Locate the cell with the specified text and output its (x, y) center coordinate. 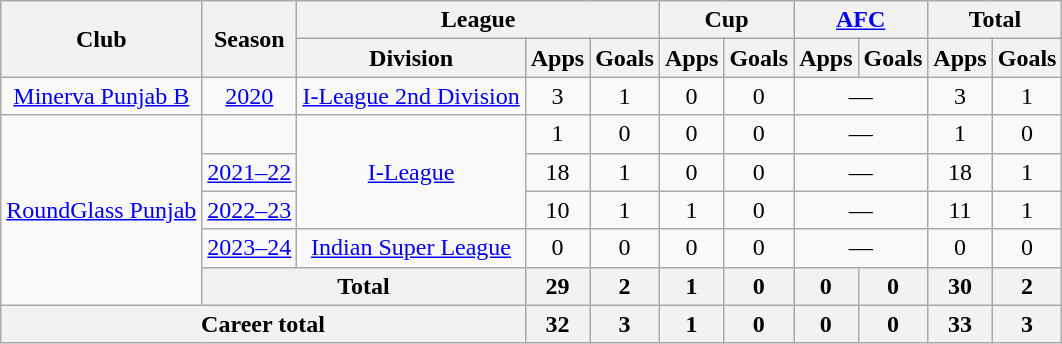
Division (411, 58)
2021–22 (250, 172)
2020 (250, 96)
I-League 2nd Division (411, 96)
Minerva Punjab B (102, 96)
11 (960, 210)
2022–23 (250, 210)
33 (960, 324)
Season (250, 39)
32 (557, 324)
30 (960, 286)
10 (557, 210)
I-League (411, 172)
2023–24 (250, 248)
Indian Super League (411, 248)
29 (557, 286)
Career total (263, 324)
Cup (726, 20)
AFC (861, 20)
RoundGlass Punjab (102, 210)
Club (102, 39)
League (478, 20)
